Locate the cell with the specified text and output its [x, y] center coordinate. 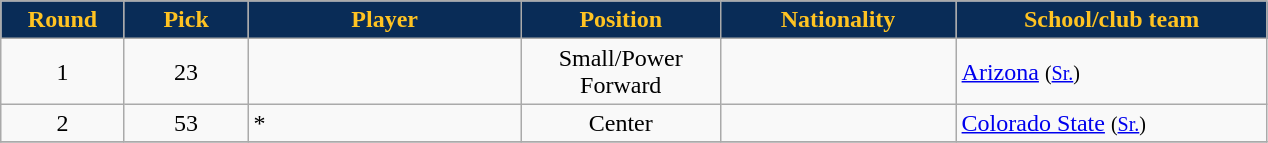
53 [186, 123]
Arizona (Sr.) [1112, 72]
* [385, 123]
2 [63, 123]
Nationality [838, 20]
Small/Power Forward [620, 72]
School/club team [1112, 20]
23 [186, 72]
Colorado State (Sr.) [1112, 123]
1 [63, 72]
Round [63, 20]
Position [620, 20]
Player [385, 20]
Pick [186, 20]
Center [620, 123]
